Output the [X, Y] coordinate of the center of the cell containing the given text.  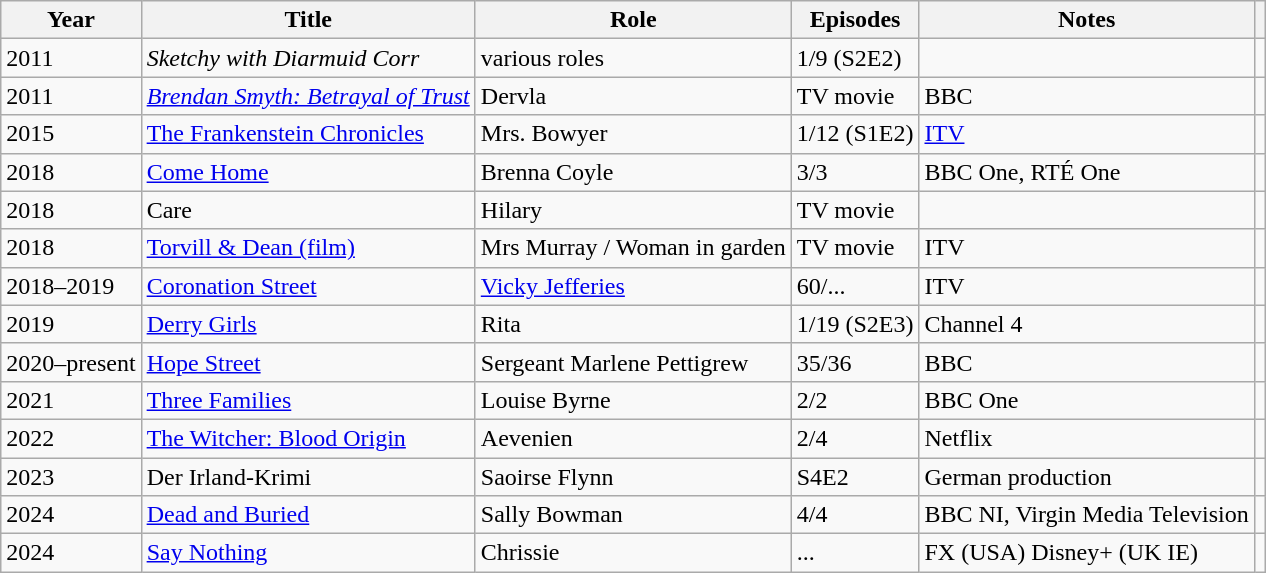
Netflix [1086, 438]
2021 [71, 400]
Saoirse Flynn [633, 477]
Rita [633, 324]
3/3 [855, 172]
Louise Byrne [633, 400]
1/9 (S2E2) [855, 58]
Come Home [308, 172]
2019 [71, 324]
Brenna Coyle [633, 172]
35/36 [855, 362]
Year [71, 20]
1/19 (S2E3) [855, 324]
... [855, 553]
The Frankenstein Chronicles [308, 134]
S4E2 [855, 477]
Der Irland-Krimi [308, 477]
2015 [71, 134]
Vicky Jefferies [633, 286]
Mrs. Bowyer [633, 134]
various roles [633, 58]
Say Nothing [308, 553]
Dead and Buried [308, 515]
BBC One, RTÉ One [1086, 172]
Mrs Murray / Woman in garden [633, 248]
The Witcher: Blood Origin [308, 438]
1/12 (S1E2) [855, 134]
Aevenien [633, 438]
2/2 [855, 400]
2020–present [71, 362]
Hilary [633, 210]
Notes [1086, 20]
Sketchy with Diarmuid Corr [308, 58]
Hope Street [308, 362]
Torvill & Dean (film) [308, 248]
Sally Bowman [633, 515]
Coronation Street [308, 286]
Derry Girls [308, 324]
4/4 [855, 515]
60/... [855, 286]
Three Families [308, 400]
Title [308, 20]
Care [308, 210]
Channel 4 [1086, 324]
FX (USA) Disney+ (UK IE) [1086, 553]
2018–2019 [71, 286]
German production [1086, 477]
Sergeant Marlene Pettigrew [633, 362]
2023 [71, 477]
2022 [71, 438]
Chrissie [633, 553]
Episodes [855, 20]
BBC NI, Virgin Media Television [1086, 515]
BBC One [1086, 400]
Role [633, 20]
2/4 [855, 438]
Dervla [633, 96]
Brendan Smyth: Betrayal of Trust [308, 96]
